Return [x, y] of the center of cell containing provided text 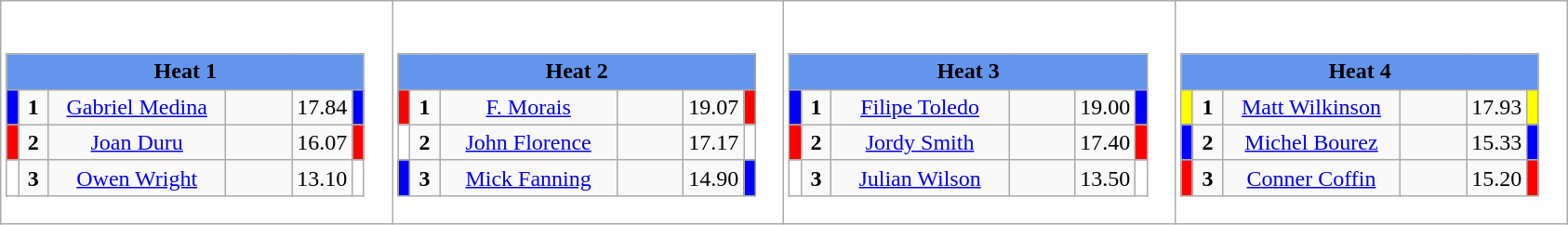
19.00 [1105, 107]
17.17 [714, 142]
Heat 3 1 Filipe Toledo 19.00 2 Jordy Smith 17.40 3 Julian Wilson 13.50 [980, 112]
13.10 [322, 178]
Gabriel Medina [138, 107]
Owen Wright [138, 178]
14.90 [714, 178]
Conner Coffin [1311, 178]
17.93 [1497, 107]
13.50 [1105, 178]
Heat 2 [577, 72]
Heat 1 [185, 72]
John Florence [528, 142]
17.40 [1105, 142]
15.33 [1497, 142]
Julian Wilson [921, 178]
Matt Wilkinson [1311, 107]
F. Morais [528, 107]
Jordy Smith [921, 142]
Heat 2 1 F. Morais 19.07 2 John Florence 17.17 3 Mick Fanning 14.90 [588, 112]
Heat 4 [1360, 72]
Filipe Toledo [921, 107]
Heat 1 1 Gabriel Medina 17.84 2 Joan Duru 16.07 3 Owen Wright 13.10 [197, 112]
Joan Duru [138, 142]
15.20 [1497, 178]
Heat 4 1 Matt Wilkinson 17.93 2 Michel Bourez 15.33 3 Conner Coffin 15.20 [1371, 112]
16.07 [322, 142]
Michel Bourez [1311, 142]
19.07 [714, 107]
Mick Fanning [528, 178]
Heat 3 [968, 72]
17.84 [322, 107]
